Capture the cell that displays the provided text and extract its [X, Y] central coordinate. 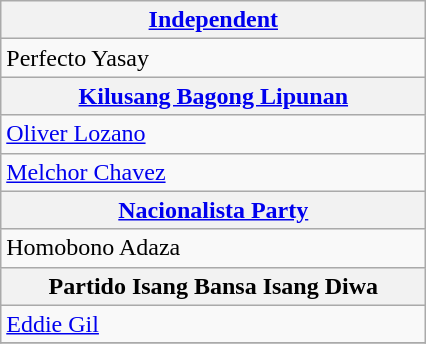
Homobono Adaza [214, 248]
Partido Isang Bansa Isang Diwa [214, 286]
Eddie Gil [214, 324]
Perfecto Yasay [214, 58]
Independent [214, 20]
Oliver Lozano [214, 134]
Melchor Chavez [214, 172]
Kilusang Bagong Lipunan [214, 96]
Nacionalista Party [214, 210]
